Output the [x, y] coordinate of the center of the cell containing the given text.  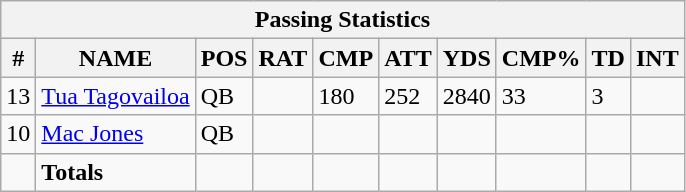
RAT [283, 58]
3 [608, 96]
Tua Tagovailoa [116, 96]
2840 [466, 96]
10 [18, 134]
33 [541, 96]
INT [657, 58]
13 [18, 96]
YDS [466, 58]
CMP [346, 58]
CMP% [541, 58]
NAME [116, 58]
Totals [116, 172]
180 [346, 96]
Passing Statistics [342, 20]
ATT [408, 58]
POS [224, 58]
Mac Jones [116, 134]
252 [408, 96]
# [18, 58]
TD [608, 58]
